Return (X, Y) of the center of cell containing provided text 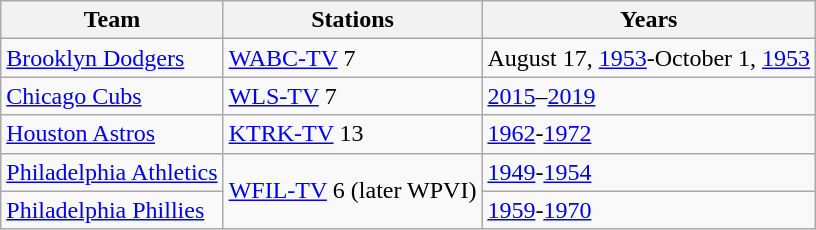
WFIL-TV 6 (later WPVI) (352, 191)
Brooklyn Dodgers (112, 58)
Years (649, 20)
1959-1970 (649, 210)
August 17, 1953-October 1, 1953 (649, 58)
Team (112, 20)
1949-1954 (649, 172)
WLS-TV 7 (352, 96)
Philadelphia Athletics (112, 172)
1962-1972 (649, 134)
Houston Astros (112, 134)
WABC-TV 7 (352, 58)
Philadelphia Phillies (112, 210)
KTRK-TV 13 (352, 134)
2015–2019 (649, 96)
Stations (352, 20)
Chicago Cubs (112, 96)
